Find where the given text appears and provide that cell's center as (X, Y) coordinate. 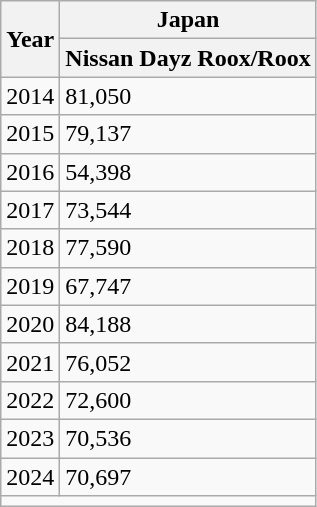
54,398 (188, 172)
70,697 (188, 477)
72,600 (188, 400)
67,747 (188, 286)
2021 (30, 362)
77,590 (188, 248)
Japan (188, 20)
Year (30, 39)
2017 (30, 210)
79,137 (188, 134)
2022 (30, 400)
2018 (30, 248)
2016 (30, 172)
81,050 (188, 96)
2014 (30, 96)
Nissan Dayz Roox/Roox (188, 58)
73,544 (188, 210)
2019 (30, 286)
84,188 (188, 324)
2024 (30, 477)
2015 (30, 134)
70,536 (188, 438)
2023 (30, 438)
76,052 (188, 362)
2020 (30, 324)
